Capture the cell that displays the provided text and extract its (X, Y) central coordinate. 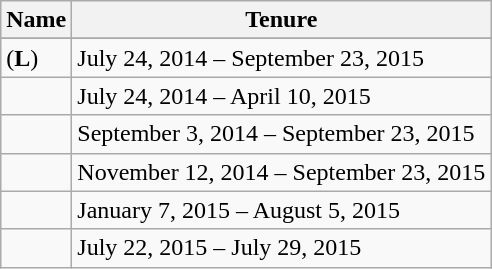
November 12, 2014 – September 23, 2015 (282, 172)
July 24, 2014 – April 10, 2015 (282, 96)
Name (36, 20)
July 22, 2015 – July 29, 2015 (282, 248)
January 7, 2015 – August 5, 2015 (282, 210)
September 3, 2014 – September 23, 2015 (282, 134)
Tenure (282, 20)
(L) (36, 58)
July 24, 2014 – September 23, 2015 (282, 58)
